Identify which cell holds the provided text, then report its (X, Y) central coordinate. 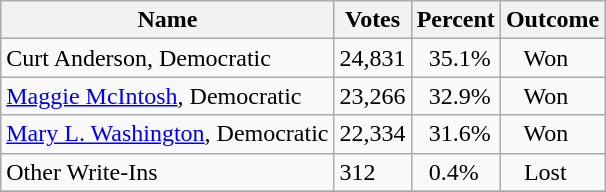
23,266 (372, 96)
35.1% (456, 58)
32.9% (456, 96)
Maggie McIntosh, Democratic (168, 96)
Votes (372, 20)
0.4% (456, 172)
Curt Anderson, Democratic (168, 58)
Other Write-Ins (168, 172)
312 (372, 172)
Name (168, 20)
Mary L. Washington, Democratic (168, 134)
Lost (552, 172)
24,831 (372, 58)
Outcome (552, 20)
31.6% (456, 134)
22,334 (372, 134)
Percent (456, 20)
